Determine the (x, y) coordinate at the center of the cell enclosing the given text.  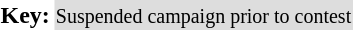
Suspended campaign prior to contest (203, 15)
